For the text-containing cell, return its midpoint in [x, y] coordinate format. 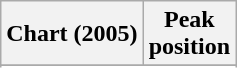
Chart (2005) [72, 34]
Peakposition [189, 34]
